Output the (x, y) coordinate of the center of the cell containing the given text.  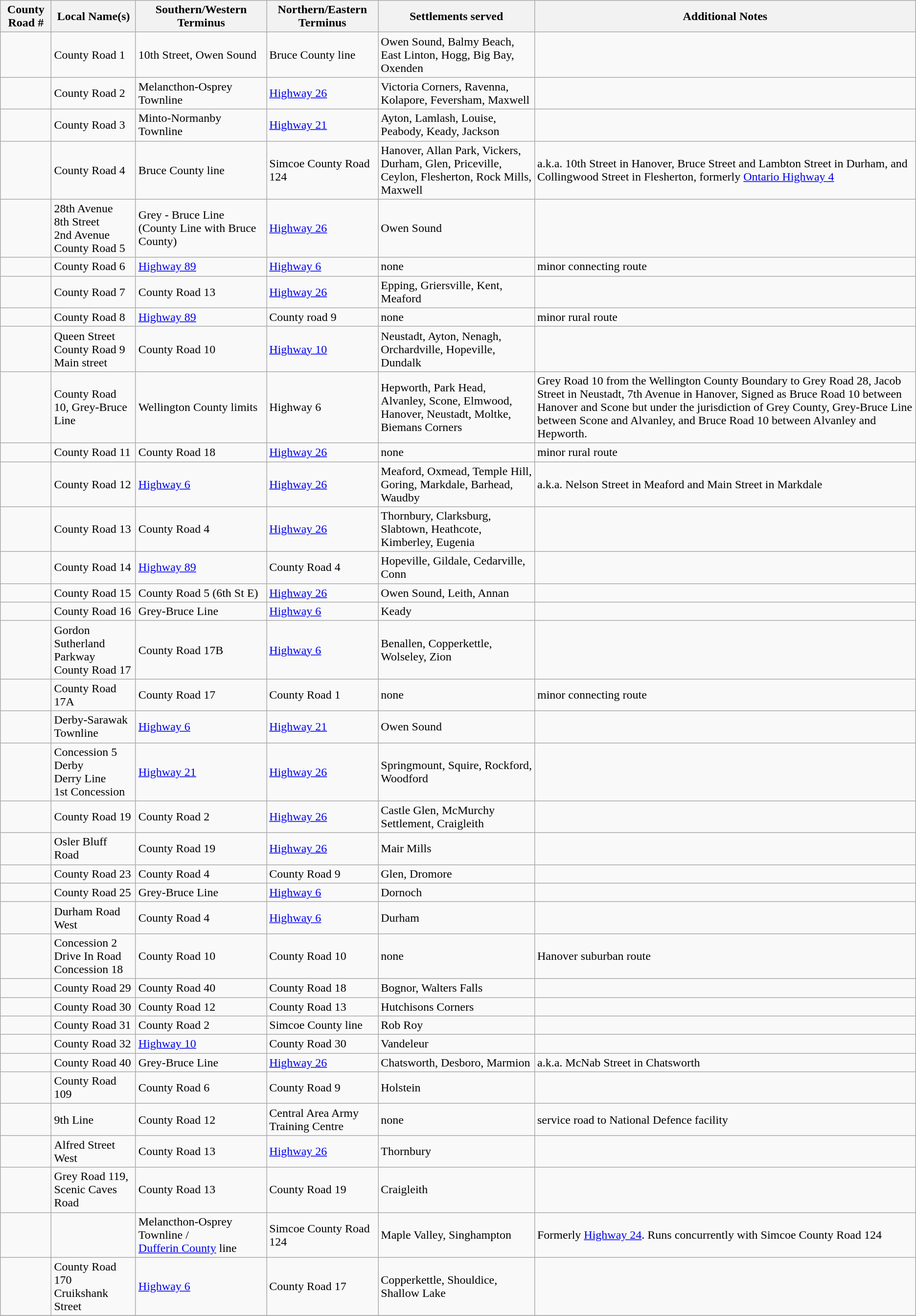
County Road 31 (93, 1025)
Rob Roy (457, 1025)
Alfred Street West (93, 1152)
Southern/Western Terminus (201, 17)
10th Street, Owen Sound (201, 55)
Osler Bluff Road (93, 848)
Bognor, Walters Falls (457, 988)
Springmount, Squire, Rockford, Woodford (457, 772)
Formerly Highway 24. Runs concurrently with Simcoe County Road 124 (725, 1235)
Hanover suburban route (725, 956)
Craigleith (457, 1190)
Durham (457, 918)
Derby-Sarawak Townline (93, 727)
Ayton, Lamlash, Louise, Peabody, Keady, Jackson (457, 125)
Local Name(s) (93, 17)
Hanover, Allan Park, Vickers, Durham, Glen, Priceville, Ceylon, Flesherton, Rock Mills, Maxwell (457, 170)
Benallen, Copperkettle, Wolseley, Zion (457, 650)
service road to National Defence facility (725, 1119)
Settlements served (457, 17)
Keady (457, 612)
Victoria Corners, Ravenna, Kolapore, Feversham, Maxwell (457, 93)
Minto-Normanby Townline (201, 125)
County Road 15 (93, 593)
Northern/Eastern Terminus (322, 17)
a.k.a. 10th Street in Hanover, Bruce Street and Lambton Street in Durham, and Collingwood Street in Flesherton, formerly Ontario Highway 4 (725, 170)
County road 9 (322, 317)
County Road 8 (93, 317)
Grey - Bruce Line (County Line with Bruce County) (201, 228)
County Road 170Cruikshank Street (93, 1287)
County Road 10, Grey-Bruce Line (93, 407)
Holstein (457, 1088)
Glen, Dromore (457, 874)
9th Line (93, 1119)
Neustadt, Ayton, Nenagh, Orchardville, Hopeville, Dundalk (457, 349)
Hutchisons Corners (457, 1006)
Concession 2Drive In RoadConcession 18 (93, 956)
Castle Glen, McMurchy Settlement, Craigleith (457, 817)
County Road 17A (93, 695)
Meaford, Oxmead, Temple Hill, Goring, Markdale, Barhead, Waudby (457, 484)
Simcoe County line (322, 1025)
28th Avenue8th Street2nd Avenue County Road 5 (93, 228)
Additional Notes (725, 17)
Melancthon-Osprey Townline /Dufferin County line (201, 1235)
Copperkettle, Shouldice, Shallow Lake (457, 1287)
County Road 23 (93, 874)
Melancthon-Osprey Townline (201, 93)
Durham Road West (93, 918)
Central Area Army Training Centre (322, 1119)
a.k.a. Nelson Street in Meaford and Main Street in Markdale (725, 484)
a.k.a. McNab Street in Chatsworth (725, 1063)
Maple Valley, Singhampton (457, 1235)
County Road # (26, 17)
Grey Road 119, Scenic Caves Road (93, 1190)
Hepworth, Park Head, Alvanley, Scone, Elmwood, Hanover, Neustadt, Moltke, Biemans Corners (457, 407)
County Road 11 (93, 452)
County Road 16 (93, 612)
County Road 14 (93, 567)
Epping, Griersville, Kent, Meaford (457, 292)
County Road 5 (6th St E) (201, 593)
County Road 17B (201, 650)
Queen Street County Road 9Main street (93, 349)
Owen Sound, Leith, Annan (457, 593)
Hopeville, Gildale, Cedarville, Conn (457, 567)
Chatsworth, Desboro, Marmion (457, 1063)
Thornbury (457, 1152)
County Road 25 (93, 892)
Thornbury, Clarksburg, Slabtown, Heathcote, Kimberley, Eugenia (457, 529)
County Road 29 (93, 988)
County Road 7 (93, 292)
Owen Sound, Balmy Beach, East Linton, Hogg, Big Bay, Oxenden (457, 55)
Gordon Sutherland ParkwayCounty Road 17 (93, 650)
County Road 3 (93, 125)
Dornoch (457, 892)
County Road 32 (93, 1044)
Concession 5 DerbyDerry Line1st Concession (93, 772)
Mair Mills (457, 848)
Vandeleur (457, 1044)
Wellington County limits (201, 407)
County Road 109 (93, 1088)
